Determine the (x, y) coordinate at the center of the cell enclosing the given text.  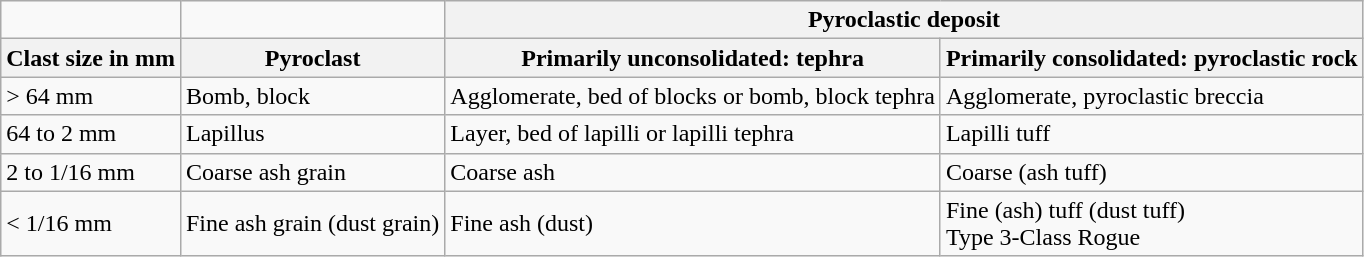
> 64 mm (91, 96)
Clast size in mm (91, 58)
Pyroclast (312, 58)
< 1/16 mm (91, 224)
Coarse ash grain (312, 172)
Agglomerate, bed of blocks or bomb, block tephra (693, 96)
64 to 2 mm (91, 134)
Layer, bed of lapilli or lapilli tephra (693, 134)
Coarse ash (693, 172)
Fine ash (dust) (693, 224)
Agglomerate, pyroclastic breccia (1152, 96)
Lapilli tuff (1152, 134)
Lapillus (312, 134)
Primarily unconsolidated: tephra (693, 58)
Coarse (ash tuff) (1152, 172)
Pyroclastic deposit (904, 20)
Fine ash grain (dust grain) (312, 224)
Primarily consolidated: pyroclastic rock (1152, 58)
Fine (ash) tuff (dust tuff)Type 3-Class Rogue (1152, 224)
Bomb, block (312, 96)
2 to 1/16 mm (91, 172)
